Locate the cell with the specified text and output its [X, Y] center coordinate. 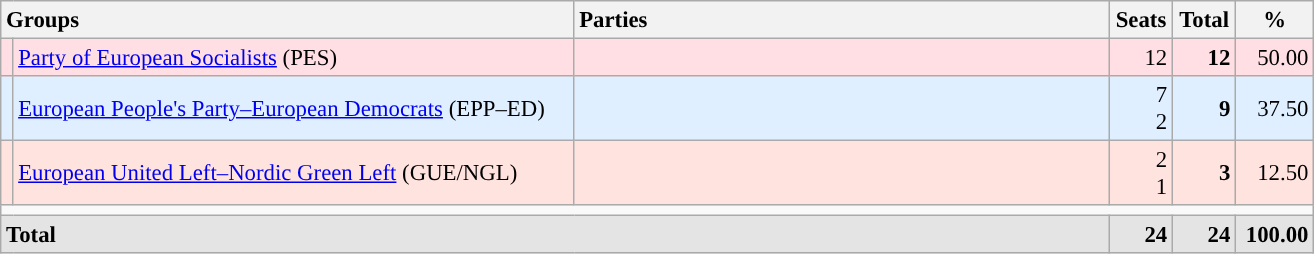
Groups [288, 20]
% [1275, 20]
72 [1140, 108]
3 [1204, 174]
37.50 [1275, 108]
50.00 [1275, 58]
9 [1204, 108]
Seats [1140, 20]
European United Left–Nordic Green Left (GUE/NGL) [294, 174]
12.50 [1275, 174]
100.00 [1275, 235]
21 [1140, 174]
European People's Party–European Democrats (EPP–ED) [294, 108]
Party of European Socialists (PES) [294, 58]
Parties [842, 20]
